Identify which cell holds the provided text, then report its (X, Y) central coordinate. 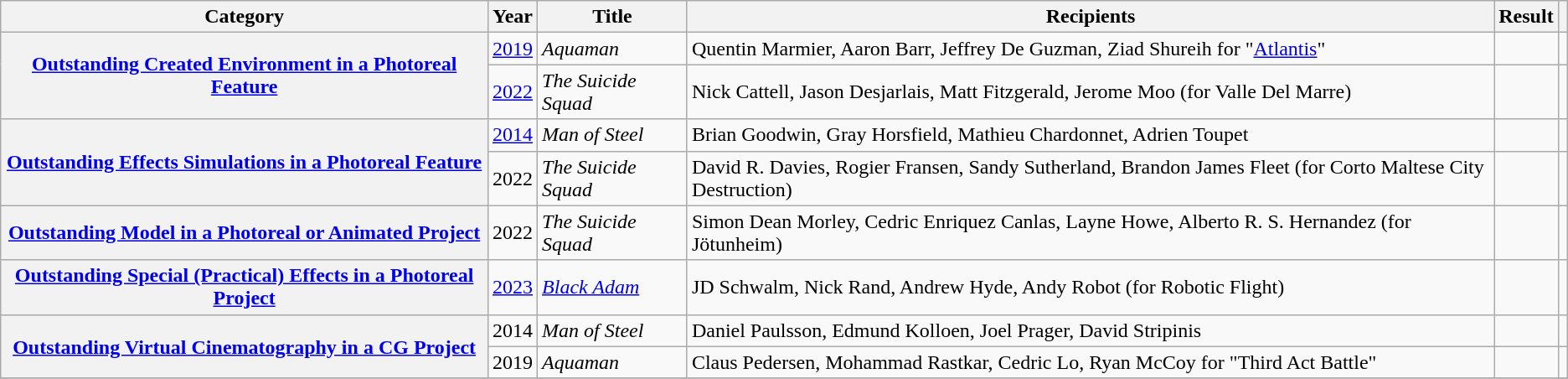
Claus Pedersen, Mohammad Rastkar, Cedric Lo, Ryan McCoy for "Third Act Battle" (1091, 362)
Daniel Paulsson, Edmund Kolloen, Joel Prager, David Stripinis (1091, 330)
Brian Goodwin, Gray Horsfield, Mathieu Chardonnet, Adrien Toupet (1091, 135)
JD Schwalm, Nick Rand, Andrew Hyde, Andy Robot (for Robotic Flight) (1091, 287)
Outstanding Special (Practical) Effects in a Photoreal Project (245, 287)
Title (613, 17)
David R. Davies, Rogier Fransen, Sandy Sutherland, Brandon James Fleet (for Corto Maltese City Destruction) (1091, 178)
Outstanding Virtual Cinematography in a CG Project (245, 346)
Simon Dean Morley, Cedric Enriquez Canlas, Layne Howe, Alberto R. S. Hernandez (for Jötunheim) (1091, 233)
Outstanding Model in a Photoreal or Animated Project (245, 233)
2023 (513, 287)
Result (1526, 17)
Outstanding Created Environment in a Photoreal Feature (245, 75)
Outstanding Effects Simulations in a Photoreal Feature (245, 163)
Quentin Marmier, Aaron Barr, Jeffrey De Guzman, Ziad Shureih for "Atlantis" (1091, 49)
Nick Cattell, Jason Desjarlais, Matt Fitzgerald, Jerome Moo (for Valle Del Marre) (1091, 92)
Black Adam (613, 287)
Category (245, 17)
Year (513, 17)
Recipients (1091, 17)
